From the cell containing the given text, extract its center point as [X, Y] coordinate. 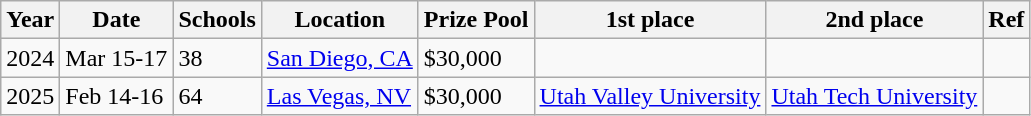
Date [116, 20]
Utah Tech University [874, 96]
Utah Valley University [650, 96]
Schools [217, 20]
2025 [30, 96]
Prize Pool [476, 20]
Feb 14-16 [116, 96]
Year [30, 20]
2024 [30, 58]
2nd place [874, 20]
38 [217, 58]
Location [340, 20]
1st place [650, 20]
Ref [1006, 20]
Las Vegas, NV [340, 96]
San Diego, CA [340, 58]
64 [217, 96]
Mar 15-17 [116, 58]
